Find where the given text appears and provide that cell's center as [X, Y] coordinate. 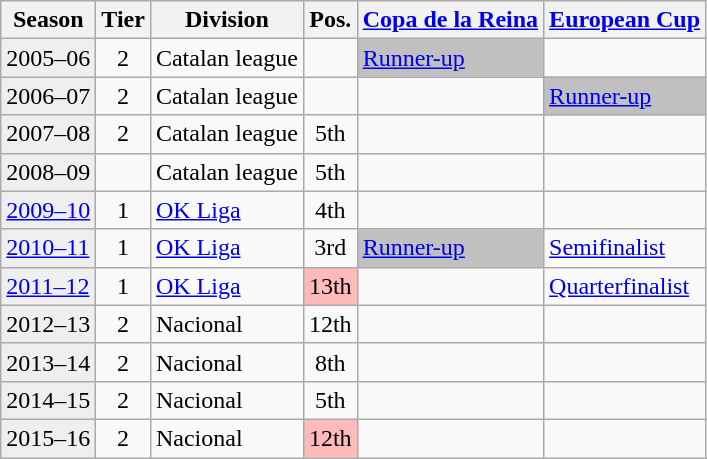
Division [226, 20]
2007–08 [48, 134]
Pos. [330, 20]
4th [330, 210]
Copa de la Reina [450, 20]
2010–11 [48, 248]
13th [330, 286]
Season [48, 20]
3rd [330, 248]
2009–10 [48, 210]
Semifinalist [625, 248]
8th [330, 362]
2015–16 [48, 438]
2008–09 [48, 172]
2006–07 [48, 96]
2011–12 [48, 286]
2012–13 [48, 324]
Tier [124, 20]
2005–06 [48, 58]
2014–15 [48, 400]
European Cup [625, 20]
Quarterfinalist [625, 286]
2013–14 [48, 362]
